Determine the (X, Y) coordinate at the center of the cell enclosing the given text.  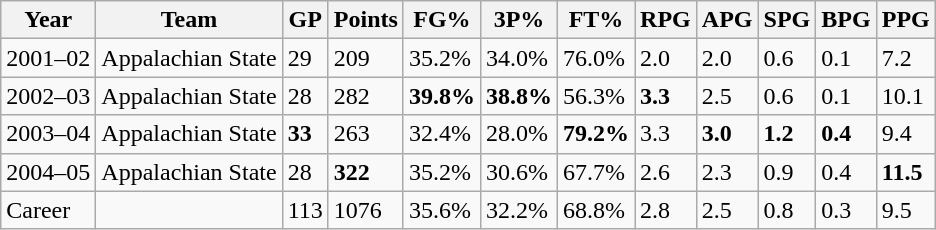
32.2% (518, 210)
209 (366, 58)
3.0 (727, 134)
29 (305, 58)
RPG (666, 20)
2003–04 (48, 134)
1.2 (787, 134)
2001–02 (48, 58)
0.8 (787, 210)
10.1 (906, 96)
322 (366, 172)
7.2 (906, 58)
1076 (366, 210)
Year (48, 20)
APG (727, 20)
11.5 (906, 172)
9.4 (906, 134)
FG% (442, 20)
2004–05 (48, 172)
0.9 (787, 172)
FT% (596, 20)
PPG (906, 20)
28.0% (518, 134)
34.0% (518, 58)
2.6 (666, 172)
2002–03 (48, 96)
33 (305, 134)
35.6% (442, 210)
32.4% (442, 134)
2.8 (666, 210)
Points (366, 20)
39.8% (442, 96)
BPG (846, 20)
Team (189, 20)
282 (366, 96)
SPG (787, 20)
3P% (518, 20)
2.3 (727, 172)
9.5 (906, 210)
30.6% (518, 172)
67.7% (596, 172)
263 (366, 134)
Career (48, 210)
76.0% (596, 58)
68.8% (596, 210)
113 (305, 210)
GP (305, 20)
0.3 (846, 210)
38.8% (518, 96)
79.2% (596, 134)
56.3% (596, 96)
